Find where the given text appears and provide that cell's center as (x, y) coordinate. 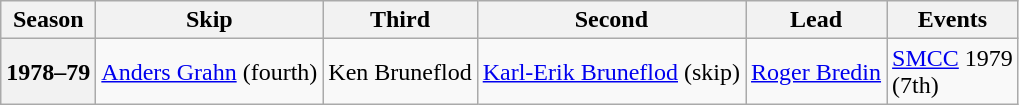
Events (953, 20)
SMCC 1979 (7th) (953, 72)
Season (48, 20)
Karl-Erik Bruneflod (skip) (611, 72)
1978–79 (48, 72)
Lead (816, 20)
Second (611, 20)
Anders Grahn (fourth) (210, 72)
Ken Bruneflod (400, 72)
Third (400, 20)
Skip (210, 20)
Roger Bredin (816, 72)
